Provide the [x, y] coordinate of the cell's center where the given text is located.  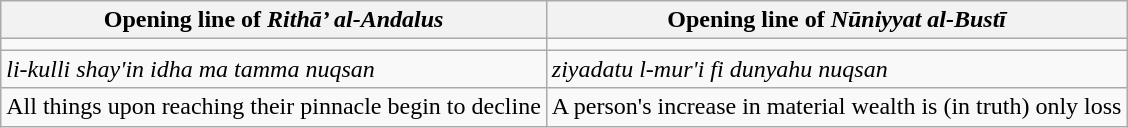
Opening line of Rithā’ al-Andalus [274, 20]
All things upon reaching their pinnacle begin to decline [274, 107]
A person's increase in material wealth is (in truth) only loss [836, 107]
li-kulli shay'in idha ma tamma nuqsan [274, 69]
Opening line of Nūniyyat al-Bustī [836, 20]
ziyadatu l-mur'i fi dunyahu nuqsan [836, 69]
